Search for the cell housing the specified text and yield its [x, y] center coordinate. 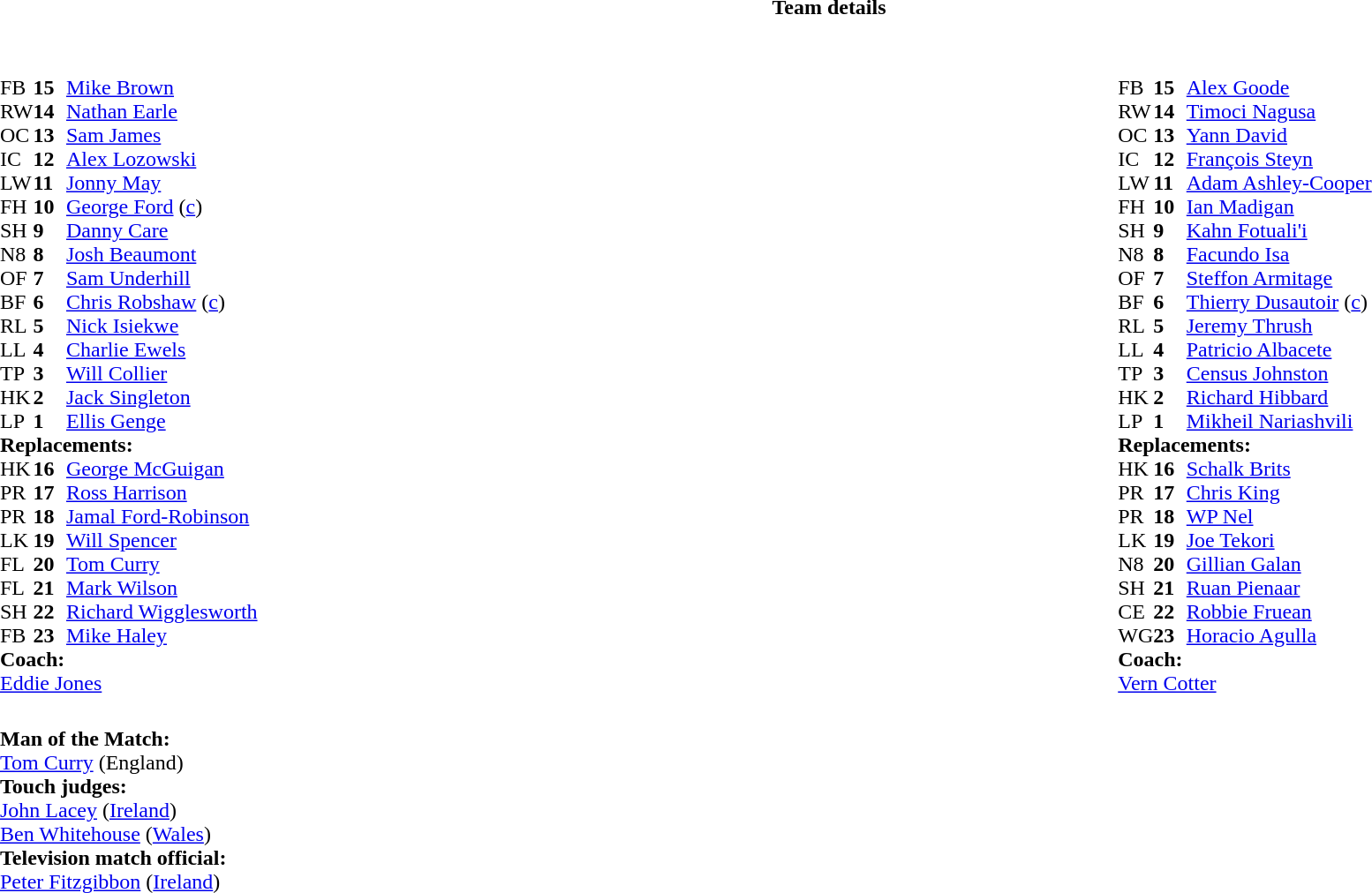
Facundo Isa [1279, 254]
George McGuigan [162, 469]
Census Johnston [1279, 374]
Ross Harrison [162, 492]
Charlie Ewels [162, 349]
Ruan Pienaar [1279, 588]
Jamal Ford-Robinson [162, 517]
Jeremy Thrush [1279, 326]
Tom Curry [162, 565]
Alex Goode [1279, 88]
Ellis Genge [162, 422]
Vern Cotter [1245, 683]
Alex Lozowski [162, 159]
Sam James [162, 136]
Mikheil Nariashvili [1279, 422]
Timoci Nagusa [1279, 111]
Jonny May [162, 184]
Thierry Dusautoir (c) [1279, 302]
Yann David [1279, 136]
Mike Haley [162, 635]
François Steyn [1279, 159]
Joe Tekori [1279, 540]
WP Nel [1279, 517]
Gillian Galan [1279, 565]
Richard Wigglesworth [162, 612]
Jack Singleton [162, 397]
Ian Madigan [1279, 206]
Patricio Albacete [1279, 349]
Danny Care [162, 231]
Will Collier [162, 374]
Kahn Fotuali'i [1279, 231]
CE [1135, 612]
Adam Ashley-Cooper [1279, 184]
Mike Brown [162, 88]
Schalk Brits [1279, 469]
Robbie Fruean [1279, 612]
Mark Wilson [162, 588]
Steffon Armitage [1279, 279]
George Ford (c) [162, 206]
Nathan Earle [162, 111]
Sam Underhill [162, 279]
Richard Hibbard [1279, 397]
Chris King [1279, 492]
Will Spencer [162, 540]
Chris Robshaw (c) [162, 302]
WG [1135, 635]
Horacio Agulla [1279, 635]
Nick Isiekwe [162, 326]
Josh Beaumont [162, 254]
Eddie Jones [129, 683]
